Pinpoint the cell where the given text exists, returning its [X, Y] midpoint coordinate. 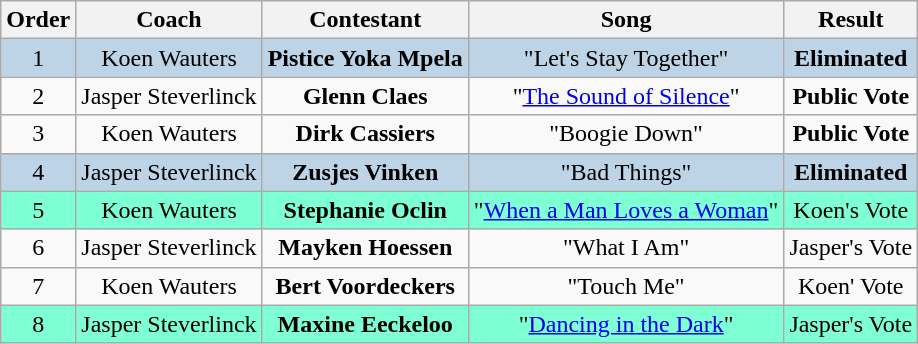
Koen's Vote [851, 210]
"Let's Stay Together" [626, 58]
Pistice Yoka Mpela [365, 58]
5 [38, 210]
Koen' Vote [851, 286]
"Dancing in the Dark" [626, 324]
"The Sound of Silence" [626, 96]
Maxine Eeckeloo [365, 324]
Contestant [365, 20]
Zusjes Vinken [365, 172]
Dirk Cassiers [365, 134]
7 [38, 286]
Coach [169, 20]
Order [38, 20]
Mayken Hoessen [365, 248]
6 [38, 248]
Bert Voordeckers [365, 286]
Result [851, 20]
Stephanie Oclin [365, 210]
4 [38, 172]
2 [38, 96]
Song [626, 20]
"Bad Things" [626, 172]
"Boogie Down" [626, 134]
"What I Am" [626, 248]
"When a Man Loves a Woman" [626, 210]
1 [38, 58]
"Touch Me" [626, 286]
8 [38, 324]
Glenn Claes [365, 96]
3 [38, 134]
